Find where the given text appears and provide that cell's center as (X, Y) coordinate. 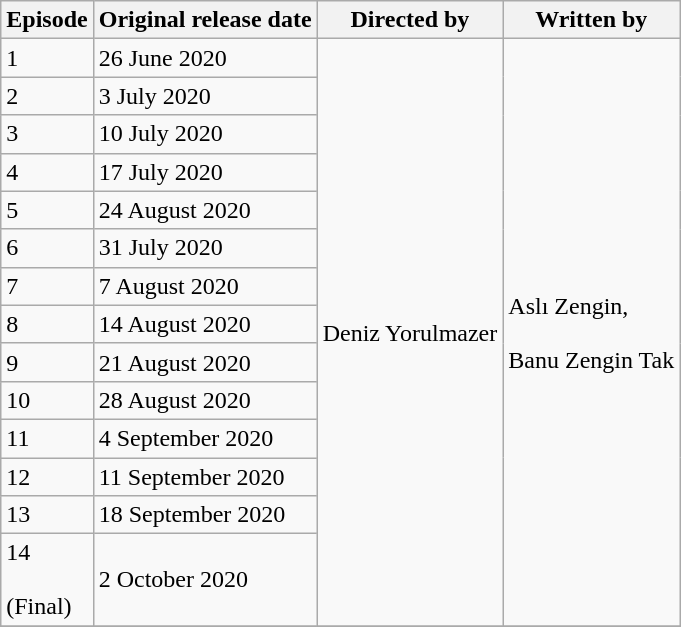
28 August 2020 (205, 400)
4 September 2020 (205, 438)
24 August 2020 (205, 210)
11 (47, 438)
8 (47, 324)
7 August 2020 (205, 286)
1 (47, 58)
Original release date (205, 20)
26 June 2020 (205, 58)
17 July 2020 (205, 172)
Aslı Zengin,Banu Zengin Tak (592, 332)
Written by (592, 20)
2 (47, 96)
Deniz Yorulmazer (410, 332)
3 (47, 134)
10 (47, 400)
6 (47, 248)
31 July 2020 (205, 248)
2 October 2020 (205, 580)
14(Final) (47, 580)
9 (47, 362)
Directed by (410, 20)
Episode (47, 20)
18 September 2020 (205, 515)
4 (47, 172)
7 (47, 286)
10 July 2020 (205, 134)
11 September 2020 (205, 477)
14 August 2020 (205, 324)
21 August 2020 (205, 362)
12 (47, 477)
3 July 2020 (205, 96)
13 (47, 515)
5 (47, 210)
